Scan for the cell matching the given text and deliver its (X, Y) coordinate at center. 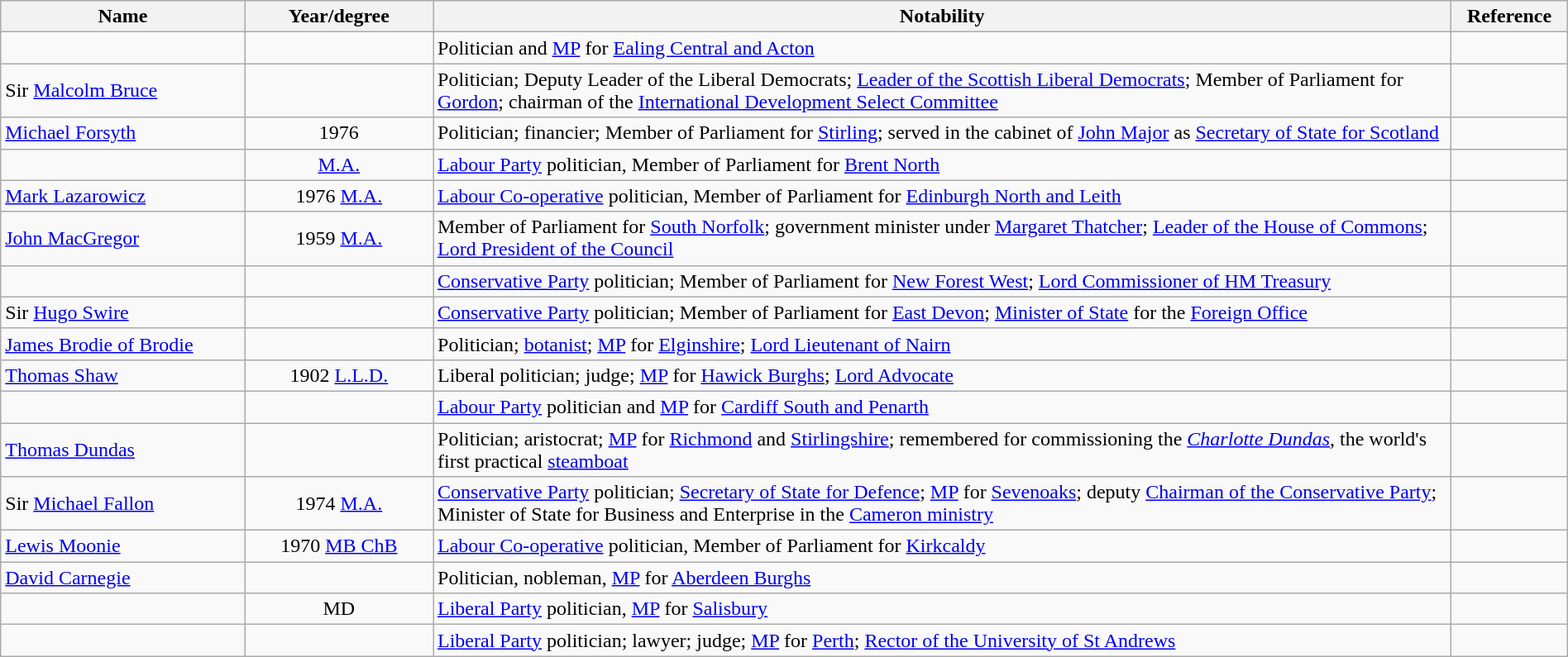
1959 M.A. (339, 238)
Conservative Party politician; Member of Parliament for New Forest West; Lord Commissioner of HM Treasury (943, 281)
1970 MB ChB (339, 546)
Lewis Moonie (122, 546)
Liberal politician; judge; MP for Hawick Burghs; Lord Advocate (943, 375)
Liberal Party politician, MP for Salisbury (943, 609)
Politician and MP for Ealing Central and Acton (943, 48)
1976 (339, 133)
Labour Party politician and MP for Cardiff South and Penarth (943, 407)
1976 M.A. (339, 196)
Mark Lazarowicz (122, 196)
Conservative Party politician; Member of Parliament for East Devon; Minister of State for the Foreign Office (943, 312)
M.A. (339, 164)
Labour Co-operative politician, Member of Parliament for Kirkcaldy (943, 546)
Politician; financier; Member of Parliament for Stirling; served in the cabinet of John Major as Secretary of State for Scotland (943, 133)
James Brodie of Brodie (122, 344)
1974 M.A. (339, 504)
John MacGregor (122, 238)
Labour Party politician, Member of Parliament for Brent North (943, 164)
Labour Co-operative politician, Member of Parliament for Edinburgh North and Leith (943, 196)
Liberal Party politician; lawyer; judge; MP for Perth; Rector of the University of St Andrews (943, 640)
1902 L.L.D. (339, 375)
Thomas Dundas (122, 450)
Notability (943, 17)
David Carnegie (122, 578)
Politician; botanist; MP for Elginshire; Lord Lieutenant of Nairn (943, 344)
Michael Forsyth (122, 133)
MD (339, 609)
Year/degree (339, 17)
Sir Hugo Swire (122, 312)
Politician; aristocrat; MP for Richmond and Stirlingshire; remembered for commissioning the Charlotte Dundas, the world's first practical steamboat (943, 450)
Politician, nobleman, MP for Aberdeen Burghs (943, 578)
Sir Malcolm Bruce (122, 91)
Thomas Shaw (122, 375)
Member of Parliament for South Norfolk; government minister under Margaret Thatcher; Leader of the House of Commons; Lord President of the Council (943, 238)
Reference (1509, 17)
Sir Michael Fallon (122, 504)
Name (122, 17)
